Determine the [x, y] coordinate at the center of the cell enclosing the given text.  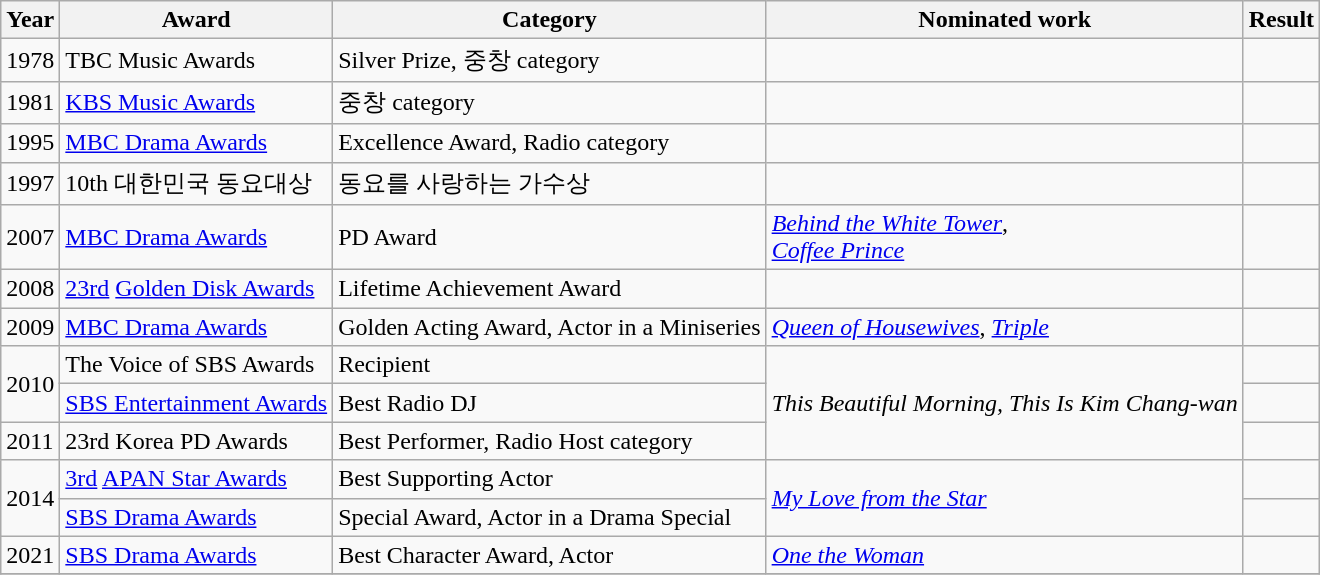
Recipient [550, 365]
Best Character Award, Actor [550, 555]
23rd Korea PD Awards [196, 441]
2011 [30, 441]
2008 [30, 289]
3rd APAN Star Awards [196, 479]
2010 [30, 384]
Year [30, 20]
KBS Music Awards [196, 102]
중창 category [550, 102]
PD Award [550, 238]
2021 [30, 555]
Award [196, 20]
SBS Entertainment Awards [196, 403]
The Voice of SBS Awards [196, 365]
1997 [30, 184]
Golden Acting Award, Actor in a Miniseries [550, 327]
Special Award, Actor in a Drama Special [550, 517]
2009 [30, 327]
Behind the White Tower,Coffee Prince [1004, 238]
This Beautiful Morning, This Is Kim Chang-wan [1004, 403]
My Love from the Star [1004, 498]
2007 [30, 238]
One the Woman [1004, 555]
Excellence Award, Radio category [550, 143]
Queen of Housewives, Triple [1004, 327]
23rd Golden Disk Awards [196, 289]
동요를 사랑하는 가수상 [550, 184]
Category [550, 20]
Best Performer, Radio Host category [550, 441]
Best Radio DJ [550, 403]
Lifetime Achievement Award [550, 289]
Silver Prize, 중창 category [550, 60]
2014 [30, 498]
10th 대한민국 동요대상 [196, 184]
Best Supporting Actor [550, 479]
1978 [30, 60]
TBC Music Awards [196, 60]
1981 [30, 102]
1995 [30, 143]
Result [1281, 20]
Nominated work [1004, 20]
